Return (X, Y) of the center of cell containing provided text 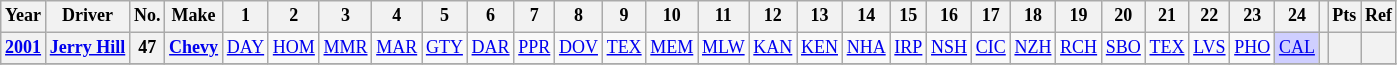
16 (950, 16)
22 (1210, 16)
DOV (579, 48)
21 (1167, 16)
HOM (294, 48)
10 (672, 16)
Chevy (194, 48)
1 (245, 16)
KAN (773, 48)
Make (194, 16)
NSH (950, 48)
20 (1123, 16)
15 (908, 16)
3 (346, 16)
NZH (1033, 48)
SBO (1123, 48)
KEN (820, 48)
Year (24, 16)
NHA (866, 48)
GTY (445, 48)
DAY (245, 48)
MLW (724, 48)
47 (148, 48)
PPR (534, 48)
IRP (908, 48)
6 (490, 16)
Ref (1379, 16)
LVS (1210, 48)
9 (624, 16)
CAL (1298, 48)
MMR (346, 48)
2001 (24, 48)
Jerry Hill (87, 48)
DAR (490, 48)
Pts (1344, 16)
24 (1298, 16)
2 (294, 16)
PHO (1252, 48)
14 (866, 16)
MAR (397, 48)
4 (397, 16)
RCH (1079, 48)
12 (773, 16)
17 (990, 16)
19 (1079, 16)
11 (724, 16)
23 (1252, 16)
8 (579, 16)
CIC (990, 48)
5 (445, 16)
7 (534, 16)
No. (148, 16)
Driver (87, 16)
MEM (672, 48)
18 (1033, 16)
13 (820, 16)
